From the cell containing the given text, extract its center point as [x, y] coordinate. 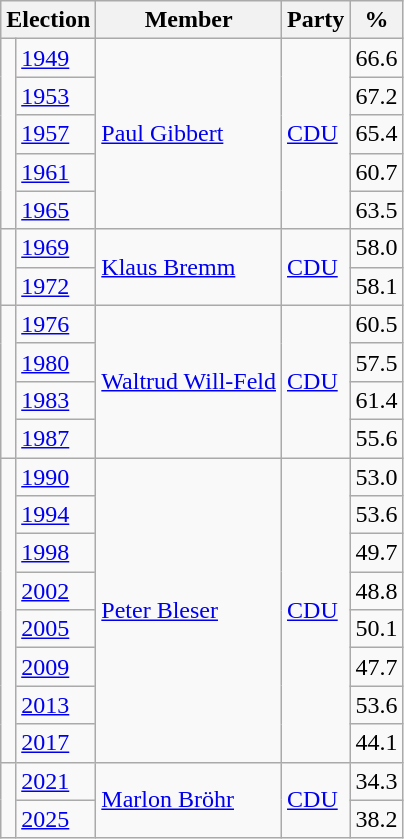
Klaus Bremm [189, 267]
67.2 [376, 96]
Election [48, 20]
1998 [56, 553]
38.2 [376, 819]
44.1 [376, 743]
Waltrud Will-Feld [189, 381]
2017 [56, 743]
1949 [56, 58]
1953 [56, 96]
50.1 [376, 629]
1987 [56, 438]
2005 [56, 629]
2025 [56, 819]
1976 [56, 324]
66.6 [376, 58]
Peter Bleser [189, 610]
34.3 [376, 781]
55.6 [376, 438]
61.4 [376, 400]
1980 [56, 362]
48.8 [376, 591]
1990 [56, 477]
1994 [56, 515]
1957 [56, 134]
58.1 [376, 286]
2013 [56, 705]
47.7 [376, 667]
1983 [56, 400]
49.7 [376, 553]
Party [316, 20]
53.0 [376, 477]
60.7 [376, 172]
60.5 [376, 324]
Member [189, 20]
65.4 [376, 134]
57.5 [376, 362]
2009 [56, 667]
2021 [56, 781]
1972 [56, 286]
1961 [56, 172]
58.0 [376, 248]
1969 [56, 248]
1965 [56, 210]
63.5 [376, 210]
Paul Gibbert [189, 134]
2002 [56, 591]
% [376, 20]
Marlon Bröhr [189, 800]
